Detect which cell encompasses the target text, then output its (X, Y) center coordinate. 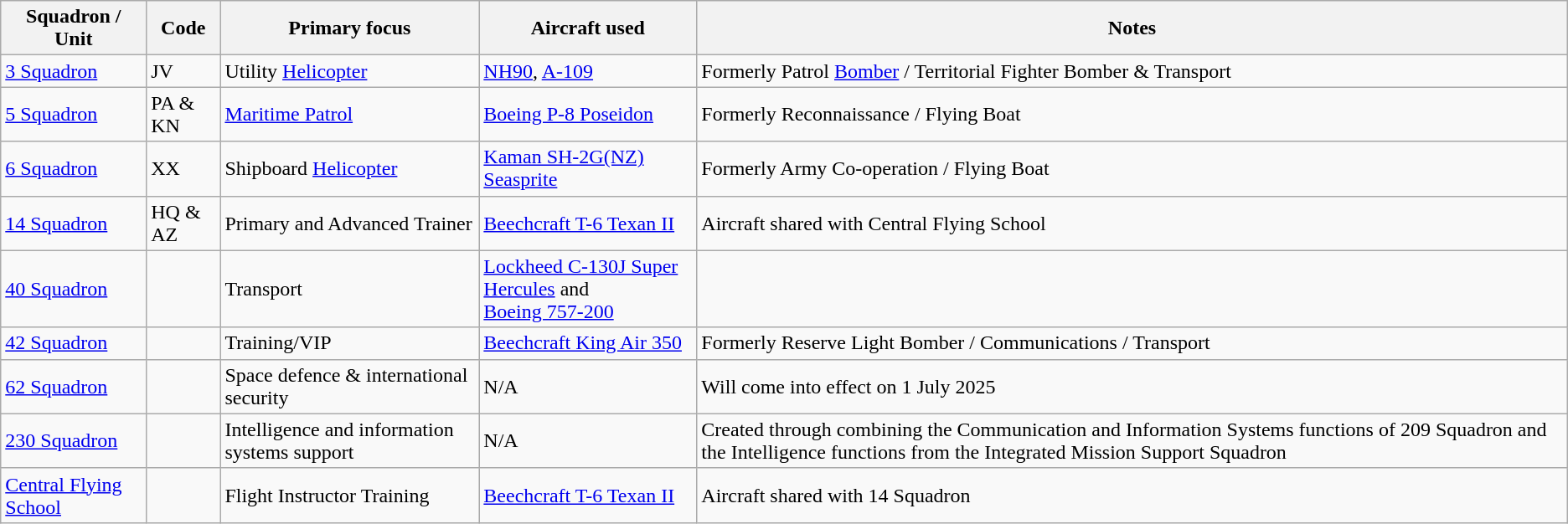
14 Squadron (74, 223)
6 Squadron (74, 169)
NH90, A-109 (588, 71)
Formerly Army Co-operation / Flying Boat (1132, 169)
5 Squadron (74, 114)
Formerly Reserve Light Bomber / Communications / Transport (1132, 343)
HQ & AZ (183, 223)
Formerly Patrol Bomber / Territorial Fighter Bomber & Transport (1132, 71)
Kaman SH-2G(NZ) Seasprite (588, 169)
42 Squadron (74, 343)
Primary focus (350, 28)
Squadron / Unit (74, 28)
Boeing P-8 Poseidon (588, 114)
Notes (1132, 28)
Will come into effect on 1 July 2025 (1132, 387)
PA & KN (183, 114)
Aircraft shared with Central Flying School (1132, 223)
Formerly Reconnaissance / Flying Boat (1132, 114)
Central Flying School (74, 496)
Shipboard Helicopter (350, 169)
3 Squadron (74, 71)
Space defence & international security (350, 387)
Aircraft used (588, 28)
Training/VIP (350, 343)
Flight Instructor Training (350, 496)
Intelligence and information systems support (350, 440)
Utility Helicopter (350, 71)
JV (183, 71)
Lockheed C-130J Super Hercules and Boeing 757-200 (588, 289)
Beechcraft King Air 350 (588, 343)
Code (183, 28)
230 Squadron (74, 440)
Primary and Advanced Trainer (350, 223)
40 Squadron (74, 289)
Maritime Patrol (350, 114)
Aircraft shared with 14 Squadron (1132, 496)
Transport (350, 289)
XX (183, 169)
62 Squadron (74, 387)
